Capture the cell that displays the provided text and extract its (X, Y) central coordinate. 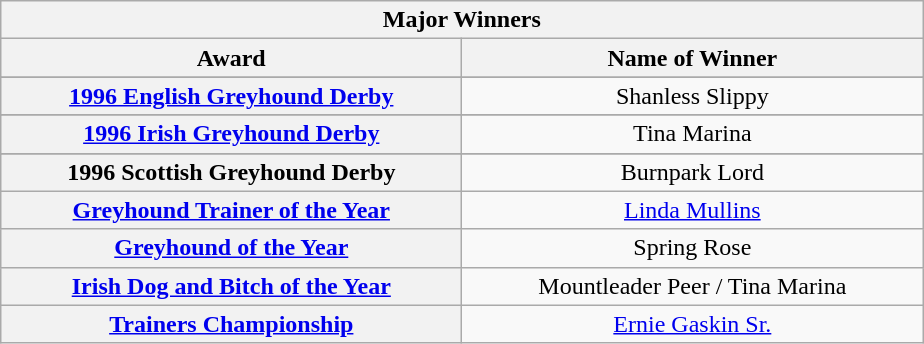
Linda Mullins (692, 210)
1996 English Greyhound Derby (232, 96)
Major Winners (462, 20)
Trainers Championship (232, 324)
Irish Dog and Bitch of the Year (232, 286)
Greyhound Trainer of the Year (232, 210)
Greyhound of the Year (232, 248)
1996 Irish Greyhound Derby (232, 134)
Tina Marina (692, 134)
Burnpark Lord (692, 172)
Name of Winner (692, 58)
Shanless Slippy (692, 96)
Ernie Gaskin Sr. (692, 324)
1996 Scottish Greyhound Derby (232, 172)
Mountleader Peer / Tina Marina (692, 286)
Award (232, 58)
Spring Rose (692, 248)
